For the text-containing cell, return its midpoint in (x, y) coordinate format. 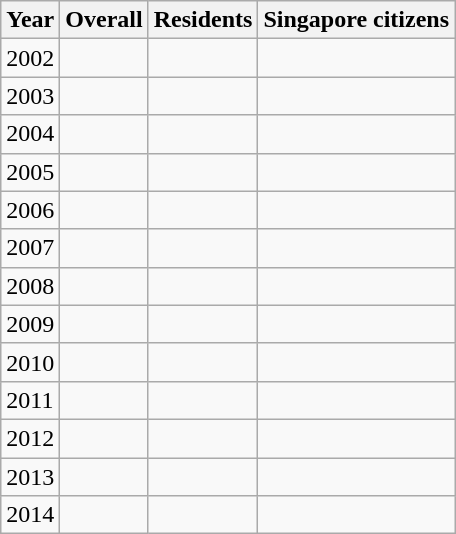
Year (30, 20)
2005 (30, 172)
Singapore citizens (356, 20)
2003 (30, 96)
2006 (30, 210)
2002 (30, 58)
2009 (30, 324)
2014 (30, 515)
2012 (30, 438)
2008 (30, 286)
2011 (30, 400)
Overall (104, 20)
2004 (30, 134)
2013 (30, 477)
2010 (30, 362)
2007 (30, 248)
Residents (203, 20)
